Provide the (x, y) coordinate of the cell's center where the given text is located.  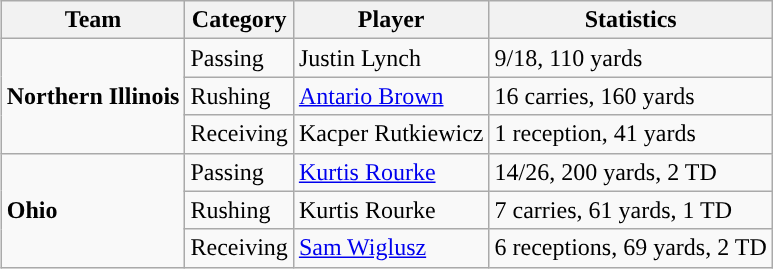
Category (239, 20)
Northern Illinois (93, 96)
Team (93, 20)
Player (391, 20)
Statistics (630, 20)
16 carries, 160 yards (630, 96)
Antario Brown (391, 96)
9/18, 110 yards (630, 58)
Justin Lynch (391, 58)
Ohio (93, 210)
6 receptions, 69 yards, 2 TD (630, 248)
Kacper Rutkiewicz (391, 134)
14/26, 200 yards, 2 TD (630, 172)
1 reception, 41 yards (630, 134)
Sam Wiglusz (391, 248)
7 carries, 61 yards, 1 TD (630, 210)
